Extract the [X, Y] coordinate from the center of the cell holding the provided text.  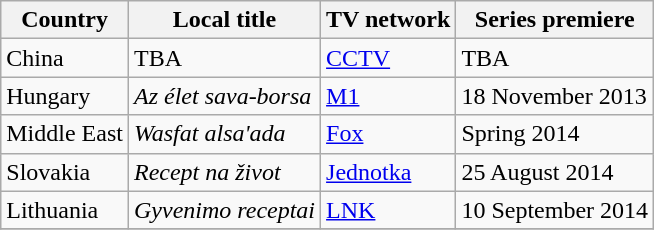
LNK [388, 210]
Gyvenimo receptai [224, 210]
Jednotka [388, 172]
Spring 2014 [555, 134]
Local title [224, 20]
Country [65, 20]
10 September 2014 [555, 210]
Lithuania [65, 210]
25 August 2014 [555, 172]
China [65, 58]
Hungary [65, 96]
Fox [388, 134]
CCTV [388, 58]
Az élet sava-borsa [224, 96]
TV network [388, 20]
18 November 2013 [555, 96]
Wasfat alsa'ada [224, 134]
Recept na život [224, 172]
Middle East [65, 134]
Slovakia [65, 172]
Series premiere [555, 20]
M1 [388, 96]
